For the text-containing cell, return its midpoint in [X, Y] coordinate format. 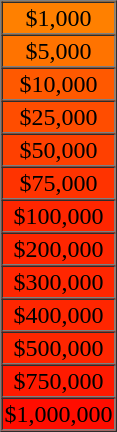
$300,000 [59, 282]
$200,000 [59, 248]
$1,000,000 [59, 414]
$10,000 [59, 84]
$500,000 [59, 348]
$25,000 [59, 116]
$5,000 [59, 50]
$75,000 [59, 182]
$100,000 [59, 216]
$400,000 [59, 314]
$750,000 [59, 380]
$1,000 [59, 18]
$50,000 [59, 150]
